Locate the cell with the specified text and output its (x, y) center coordinate. 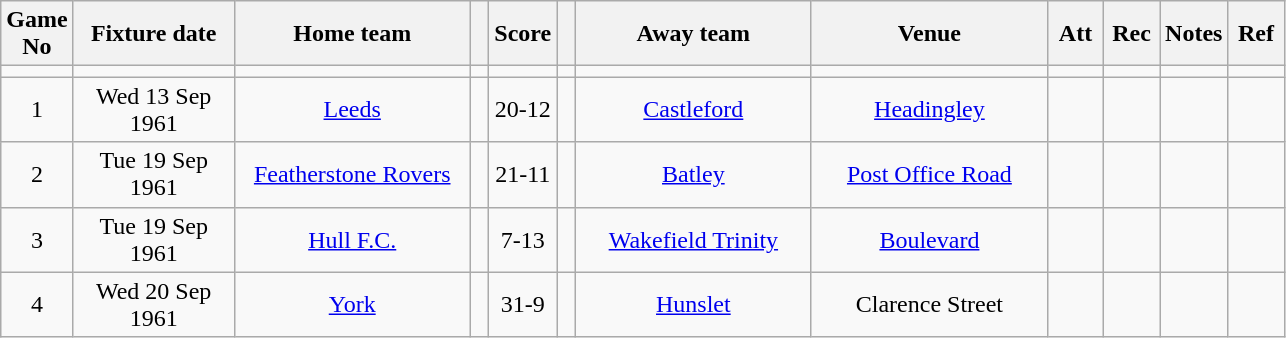
Headingley (929, 110)
Notes (1194, 34)
Score (523, 34)
31-9 (523, 304)
Away team (693, 34)
York (352, 304)
20-12 (523, 110)
3 (37, 240)
Wed 20 Sep 1961 (154, 304)
Hull F.C. (352, 240)
Castleford (693, 110)
21-11 (523, 174)
Rec (1132, 34)
Game No (37, 34)
Ref (1256, 34)
Hunslet (693, 304)
Wed 13 Sep 1961 (154, 110)
Venue (929, 34)
4 (37, 304)
Boulevard (929, 240)
Att (1075, 34)
Leeds (352, 110)
Home team (352, 34)
Fixture date (154, 34)
Batley (693, 174)
Featherstone Rovers (352, 174)
1 (37, 110)
7-13 (523, 240)
2 (37, 174)
Clarence Street (929, 304)
Wakefield Trinity (693, 240)
Post Office Road (929, 174)
